Detect which cell encompasses the target text, then output its [x, y] center coordinate. 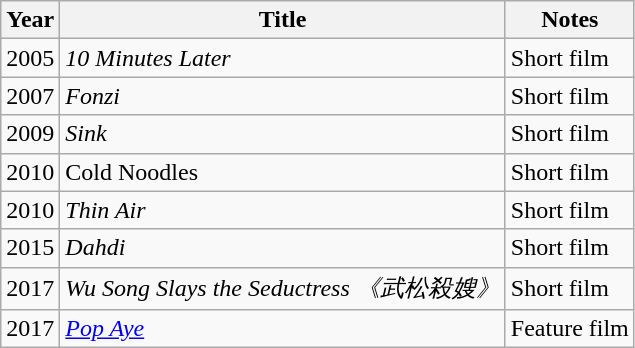
Feature film [570, 329]
2015 [30, 248]
Title [282, 20]
Dahdi [282, 248]
Thin Air [282, 210]
Cold Noodles [282, 172]
Wu Song Slays the Seductress 《武松殺嫂》 [282, 288]
Sink [282, 134]
Year [30, 20]
2009 [30, 134]
Fonzi [282, 96]
Pop Aye [282, 329]
2005 [30, 58]
10 Minutes Later [282, 58]
2007 [30, 96]
Notes [570, 20]
